Return the (X, Y) coordinate for the center point of the cell that contains the specified text.  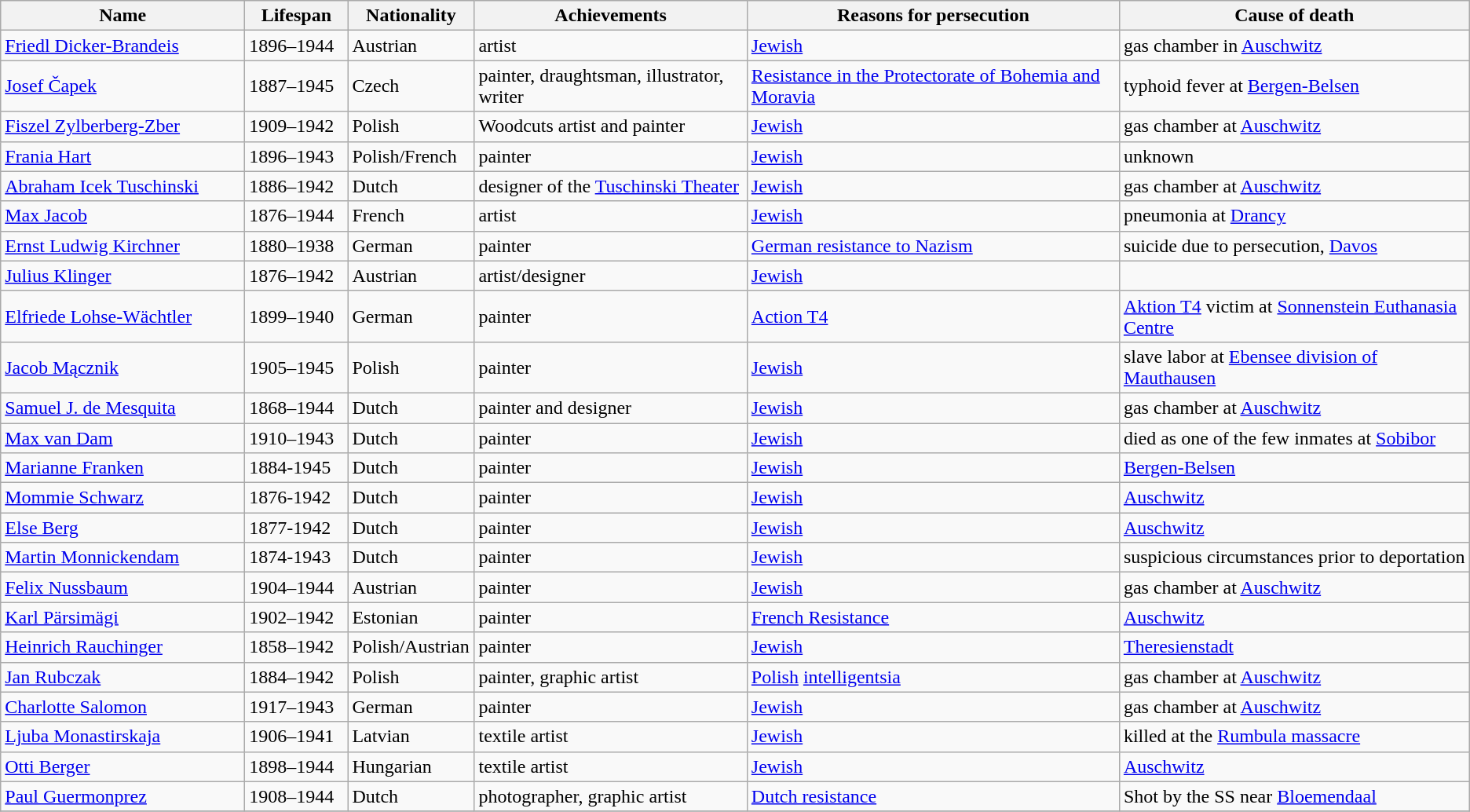
Latvian (411, 737)
Elfriede Lohse-Wächtler (122, 316)
Polish/Austrian (411, 647)
French Resistance (933, 617)
Heinrich Rauchinger (122, 647)
Ernst Ludwig Kirchner (122, 246)
1877-1942 (297, 528)
1899–1940 (297, 316)
1886–1942 (297, 186)
Theresienstadt (1294, 647)
1905–1945 (297, 368)
Hungarian (411, 766)
Jacob Mącznik (122, 368)
painter and designer (611, 408)
Action T4 (933, 316)
unknown (1294, 156)
Samuel J. de Mesquita (122, 408)
1910–1943 (297, 437)
Bergen-Belsen (1294, 468)
Max Jacob (122, 216)
1876–1944 (297, 216)
suicide due to persecution, Davos (1294, 246)
Josef Čapek (122, 86)
Estonian (411, 617)
Resistance in the Protectorate of Bohemia and Moravia (933, 86)
1884-1945 (297, 468)
Shot by the SS near Bloemendaal (1294, 796)
1909–1942 (297, 126)
Otti Berger (122, 766)
Marianne Franken (122, 468)
Frania Hart (122, 156)
artist/designer (611, 276)
suspicious circumstances prior to deportation (1294, 558)
died as one of the few inmates at Sobibor (1294, 437)
Mommie Schwarz (122, 498)
Nationality (411, 16)
pneumonia at Drancy (1294, 216)
painter, graphic artist (611, 677)
1896–1943 (297, 156)
Martin Monnickendam (122, 558)
1858–1942 (297, 647)
1902–1942 (297, 617)
1884–1942 (297, 677)
1896–1944 (297, 46)
1876-1942 (297, 498)
Max van Dam (122, 437)
Fiszel Zylberberg-Zber (122, 126)
Czech (411, 86)
German resistance to Nazism (933, 246)
1876–1942 (297, 276)
French (411, 216)
photographer, graphic artist (611, 796)
1887–1945 (297, 86)
Ljuba Monastirskaja (122, 737)
Name (122, 16)
1906–1941 (297, 737)
Julius Klinger (122, 276)
Felix Nussbaum (122, 587)
Aktion T4 victim at Sonnenstein Euthanasia Centre (1294, 316)
Reasons for persecution (933, 16)
1908–1944 (297, 796)
1868–1944 (297, 408)
1917–1943 (297, 707)
slave labor at Ebensee division of Mauthausen (1294, 368)
Woodcuts artist and painter (611, 126)
painter, draughtsman, illustrator, writer (611, 86)
gas chamber in Auschwitz (1294, 46)
1904–1944 (297, 587)
killed at the Rumbula massacre (1294, 737)
typhoid fever at Bergen-Belsen (1294, 86)
Lifespan (297, 16)
Jan Rubczak (122, 677)
Karl Pärsimägi (122, 617)
Charlotte Salomon (122, 707)
Cause of death (1294, 16)
Dutch resistance (933, 796)
designer of the Tuschinski Theater (611, 186)
Polish intelligentsia (933, 677)
1880–1938 (297, 246)
Abraham Icek Tuschinski (122, 186)
Else Berg (122, 528)
Polish/French (411, 156)
Friedl Dicker-Brandeis (122, 46)
1898–1944 (297, 766)
1874-1943 (297, 558)
Achievements (611, 16)
Paul Guermonprez (122, 796)
